Return [X, Y] of the center of cell containing provided text 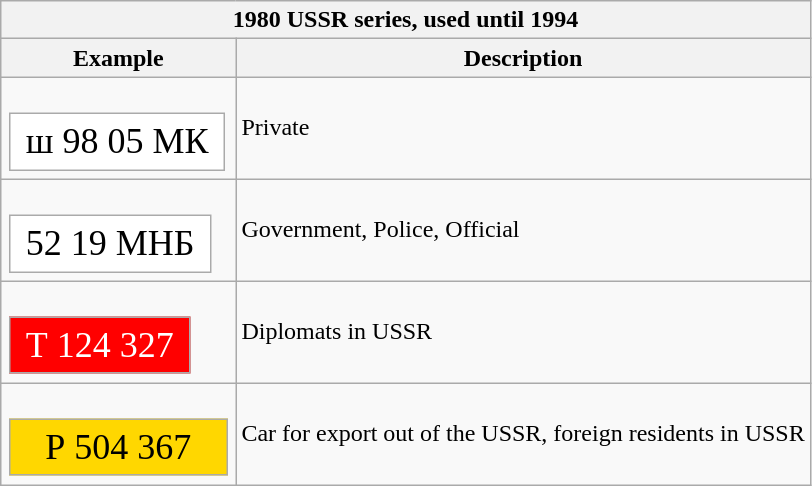
Private [523, 128]
Diplomats in USSR [523, 332]
Car for export out of the USSR, foreign residents in USSR [523, 434]
Description [523, 58]
1980 USSR series, used until 1994 [406, 20]
Example [118, 58]
Government, Police, Official [523, 230]
